Output the (X, Y) coordinate of the center of the cell containing the given text.  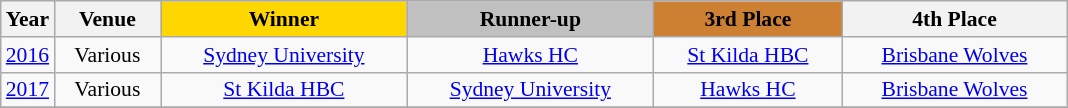
Venue (108, 19)
Winner (284, 19)
2016 (28, 55)
Runner-up (530, 19)
4th Place (954, 19)
3rd Place (748, 19)
2017 (28, 90)
Year (28, 19)
